Locate the cell with the specified text and output its [X, Y] center coordinate. 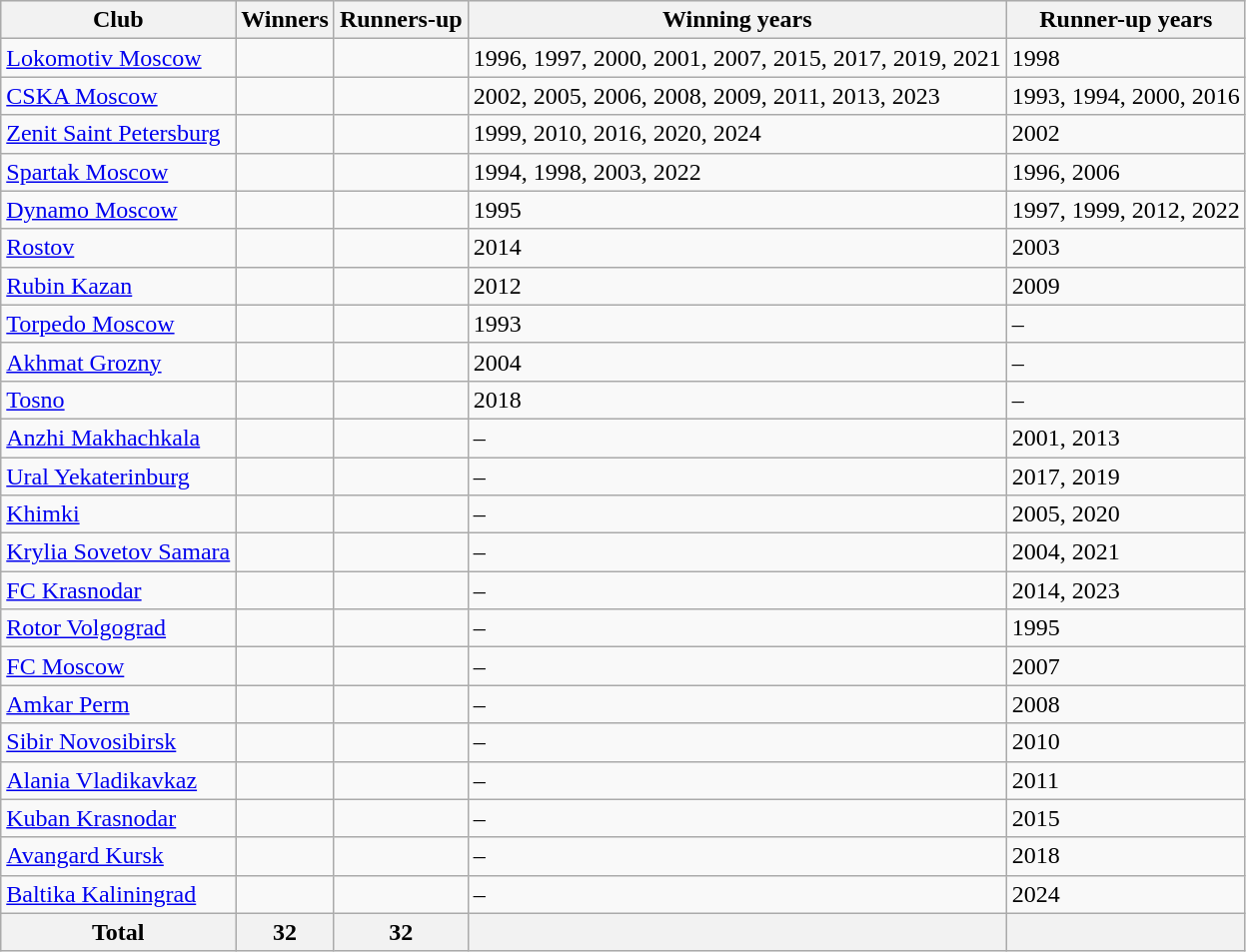
2004 [737, 362]
Alania Vladikavkaz [118, 780]
2001, 2013 [1125, 438]
Amkar Perm [118, 704]
1996, 1997, 2000, 2001, 2007, 2015, 2017, 2019, 2021 [737, 58]
FC Krasnodar [118, 590]
2004, 2021 [1125, 552]
Sibir Novosibirsk [118, 742]
1997, 1999, 2012, 2022 [1125, 210]
Rotor Volgograd [118, 628]
Lokomotiv Moscow [118, 58]
Baltika Kaliningrad [118, 894]
Winning years [737, 20]
Spartak Moscow [118, 172]
Club [118, 20]
Krylia Sovetov Samara [118, 552]
Winners [286, 20]
1994, 1998, 2003, 2022 [737, 172]
1998 [1125, 58]
Dynamo Moscow [118, 210]
2015 [1125, 818]
Total [118, 932]
Kuban Krasnodar [118, 818]
2002, 2005, 2006, 2008, 2009, 2011, 2013, 2023 [737, 96]
CSKA Moscow [118, 96]
Avangard Kursk [118, 856]
2017, 2019 [1125, 476]
2008 [1125, 704]
Anzhi Makhachkala [118, 438]
2002 [1125, 134]
2010 [1125, 742]
1996, 2006 [1125, 172]
Torpedo Moscow [118, 324]
Rubin Kazan [118, 286]
Akhmat Grozny [118, 362]
2012 [737, 286]
1993, 1994, 2000, 2016 [1125, 96]
Tosno [118, 400]
FC Moscow [118, 666]
Runners-up [401, 20]
Ural Yekaterinburg [118, 476]
Rostov [118, 248]
2014, 2023 [1125, 590]
2014 [737, 248]
2003 [1125, 248]
2005, 2020 [1125, 514]
2024 [1125, 894]
2009 [1125, 286]
Khimki [118, 514]
1993 [737, 324]
2007 [1125, 666]
Runner-up years [1125, 20]
1999, 2010, 2016, 2020, 2024 [737, 134]
2011 [1125, 780]
Zenit Saint Petersburg [118, 134]
